Scan for the cell matching the given text and deliver its (x, y) coordinate at center. 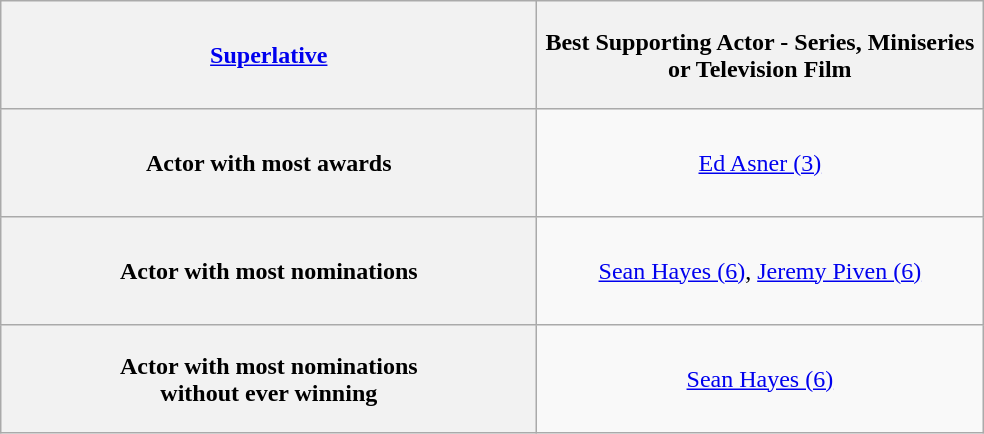
Ed Asner (3) (760, 163)
Actor with most nominations without ever winning (269, 379)
Superlative (269, 55)
Sean Hayes (6) (760, 379)
Best Supporting Actor - Series, Miniseries or Television Film (760, 55)
Actor with most awards (269, 163)
Actor with most nominations (269, 271)
Sean Hayes (6), Jeremy Piven (6) (760, 271)
